For the text-containing cell, return its midpoint in [x, y] coordinate format. 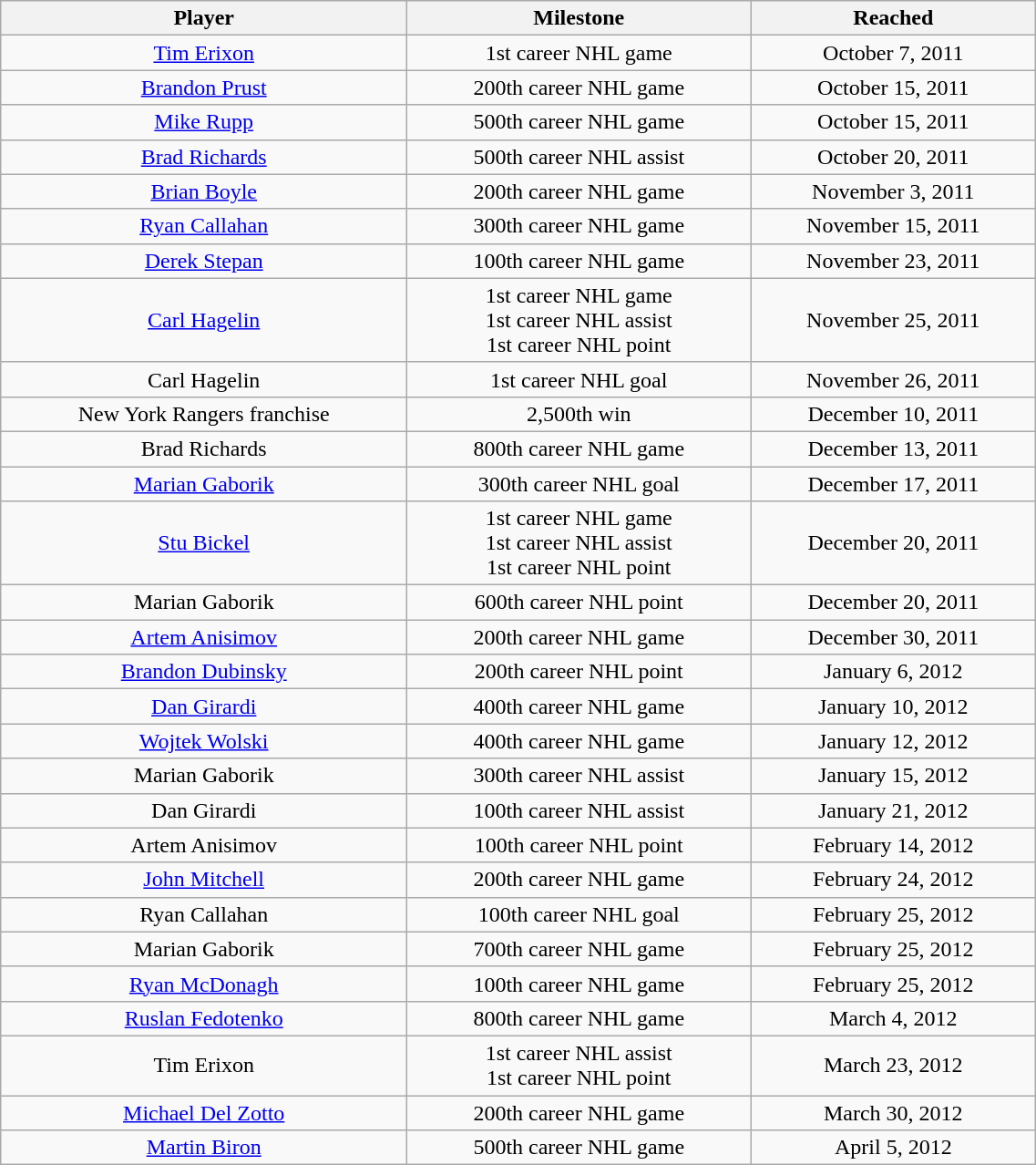
200th career NHL point [580, 672]
Player [204, 18]
Martin Biron [204, 1148]
October 7, 2011 [893, 53]
January 10, 2012 [893, 706]
300th career NHL game [580, 226]
February 14, 2012 [893, 845]
Ruslan Fedotenko [204, 1018]
November 23, 2011 [893, 261]
November 15, 2011 [893, 226]
December 13, 2011 [893, 448]
700th career NHL game [580, 949]
January 12, 2012 [893, 741]
October 20, 2011 [893, 157]
November 3, 2011 [893, 191]
Derek Stepan [204, 261]
600th career NHL point [580, 603]
John Mitchell [204, 880]
1st career NHL goal [580, 379]
Brian Boyle [204, 191]
1st career NHL game [580, 53]
100th career NHL goal [580, 914]
Michael Del Zotto [204, 1113]
November 25, 2011 [893, 320]
January 15, 2012 [893, 776]
March 23, 2012 [893, 1065]
Milestone [580, 18]
100th career NHL point [580, 845]
Brandon Prust [204, 88]
December 10, 2011 [893, 414]
March 30, 2012 [893, 1113]
New York Rangers franchise [204, 414]
Brandon Dubinsky [204, 672]
Ryan McDonagh [204, 984]
1st career NHL assist1st career NHL point [580, 1065]
Stu Bickel [204, 543]
January 6, 2012 [893, 672]
300th career NHL goal [580, 484]
March 4, 2012 [893, 1018]
100th career NHL assist [580, 810]
February 24, 2012 [893, 880]
Mike Rupp [204, 122]
January 21, 2012 [893, 810]
2,500th win [580, 414]
500th career NHL assist [580, 157]
December 30, 2011 [893, 637]
April 5, 2012 [893, 1148]
300th career NHL assist [580, 776]
Wojtek Wolski [204, 741]
December 17, 2011 [893, 484]
November 26, 2011 [893, 379]
Reached [893, 18]
